Capture the cell that displays the provided text and extract its [x, y] central coordinate. 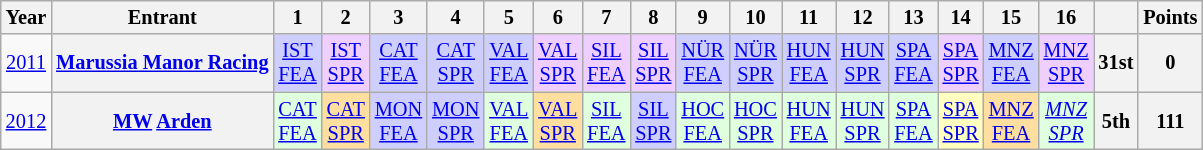
2 [346, 17]
3 [398, 17]
MONFEA [398, 121]
1 [297, 17]
15 [1012, 17]
Marussia Manor Racing [162, 63]
16 [1066, 17]
5 [508, 17]
10 [756, 17]
111 [1170, 121]
HOCSPR [756, 121]
4 [456, 17]
9 [702, 17]
12 [863, 17]
5th [1116, 121]
6 [558, 17]
11 [809, 17]
HOCFEA [702, 121]
Entrant [162, 17]
ISTFEA [297, 63]
7 [606, 17]
8 [653, 17]
2012 [26, 121]
MONSPR [456, 121]
ISTSPR [346, 63]
Points [1170, 17]
2011 [26, 63]
31st [1116, 63]
Year [26, 17]
13 [913, 17]
0 [1170, 63]
NÜRSPR [756, 63]
NÜRFEA [702, 63]
MW Arden [162, 121]
14 [961, 17]
